Capture the cell that displays the provided text and extract its [X, Y] central coordinate. 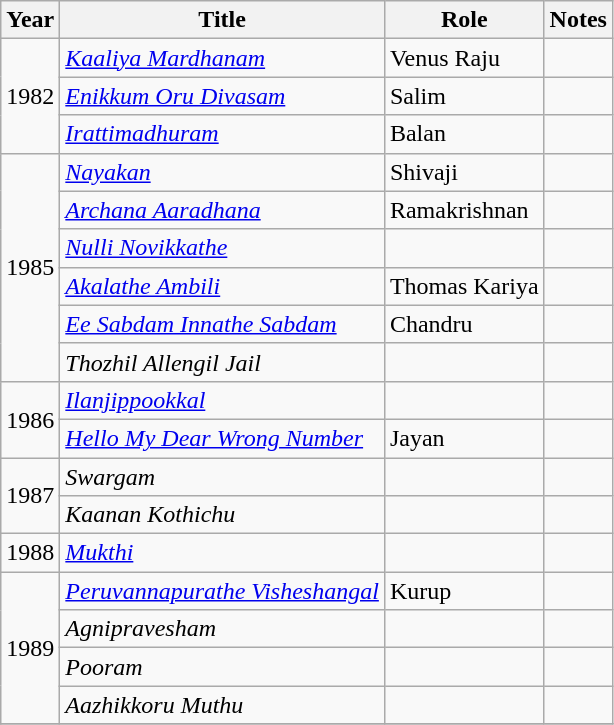
1986 [30, 419]
Pooram [222, 667]
Jayan [464, 438]
Shivaji [464, 172]
Nayakan [222, 172]
Ilanjippookkal [222, 400]
Kaaliya Mardhanam [222, 58]
Role [464, 20]
Kaanan Kothichu [222, 515]
Chandru [464, 324]
Archana Aaradhana [222, 210]
Hello My Dear Wrong Number [222, 438]
Year [30, 20]
Peruvannapurathe Visheshangal [222, 591]
Balan [464, 134]
1988 [30, 553]
1985 [30, 267]
Nulli Novikkathe [222, 248]
Thozhil Allengil Jail [222, 362]
Ramakrishnan [464, 210]
Notes [578, 20]
1982 [30, 96]
Swargam [222, 477]
Salim [464, 96]
Thomas Kariya [464, 286]
Mukthi [222, 553]
1987 [30, 496]
Title [222, 20]
Akalathe Ambili [222, 286]
1989 [30, 648]
Enikkum Oru Divasam [222, 96]
Irattimadhuram [222, 134]
Agnipravesham [222, 629]
Aazhikkoru Muthu [222, 705]
Ee Sabdam Innathe Sabdam [222, 324]
Venus Raju [464, 58]
Kurup [464, 591]
